Return (x, y) of the center of cell containing provided text 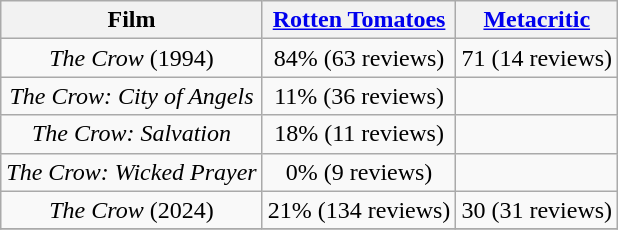
The Crow (1994) (132, 58)
Film (132, 20)
21% (134 reviews) (359, 210)
71 (14 reviews) (537, 58)
84% (63 reviews) (359, 58)
The Crow: Salvation (132, 134)
0% (9 reviews) (359, 172)
The Crow (2024) (132, 210)
Rotten Tomatoes (359, 20)
The Crow: City of Angels (132, 96)
18% (11 reviews) (359, 134)
30 (31 reviews) (537, 210)
The Crow: Wicked Prayer (132, 172)
Metacritic (537, 20)
11% (36 reviews) (359, 96)
